Extract the [x, y] coordinate from the center of the cell holding the provided text.  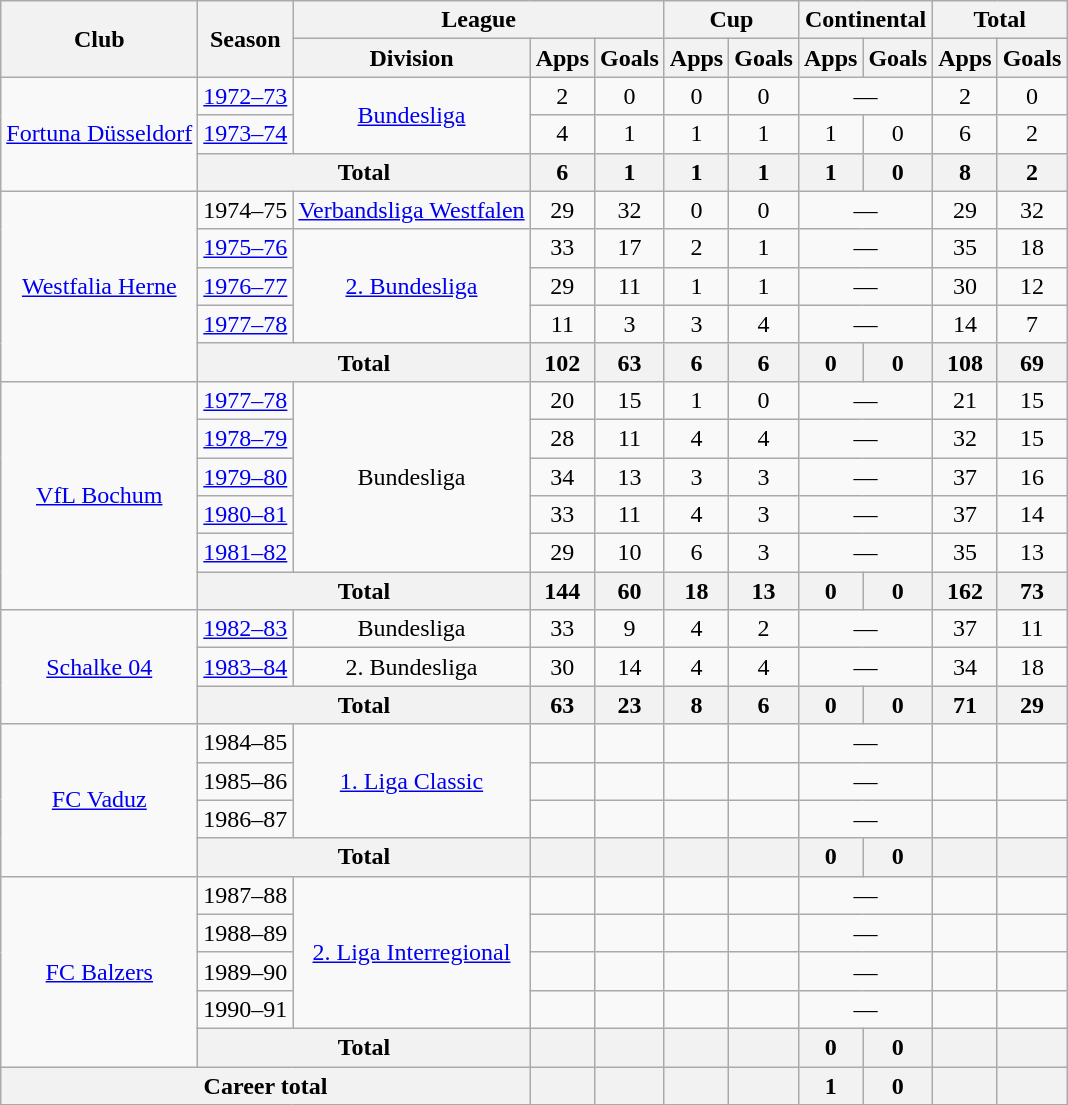
17 [630, 248]
Career total [266, 1085]
1984–85 [246, 743]
Season [246, 39]
1982–83 [246, 629]
2. Liga Interregional [412, 952]
20 [562, 400]
16 [1032, 477]
FC Vaduz [100, 800]
1990–91 [246, 1009]
1985–86 [246, 781]
69 [1032, 362]
1978–79 [246, 438]
1981–82 [246, 553]
60 [630, 591]
VfL Bochum [100, 495]
1980–81 [246, 515]
1986–87 [246, 819]
1979–80 [246, 477]
28 [562, 438]
1975–76 [246, 248]
108 [965, 362]
144 [562, 591]
1987–88 [246, 895]
Cup [731, 20]
102 [562, 362]
1974–75 [246, 210]
1976–77 [246, 286]
12 [1032, 286]
9 [630, 629]
71 [965, 705]
Schalke 04 [100, 667]
1973–74 [246, 134]
23 [630, 705]
1972–73 [246, 96]
League [478, 20]
162 [965, 591]
1983–84 [246, 667]
7 [1032, 324]
Verbandsliga Westfalen [412, 210]
Club [100, 39]
Westfalia Herne [100, 286]
Division [412, 58]
Fortuna Düsseldorf [100, 134]
FC Balzers [100, 971]
73 [1032, 591]
Continental [865, 20]
1989–90 [246, 971]
21 [965, 400]
1988–89 [246, 933]
10 [630, 553]
1. Liga Classic [412, 781]
